Identify which cell holds the provided text, then report its (x, y) central coordinate. 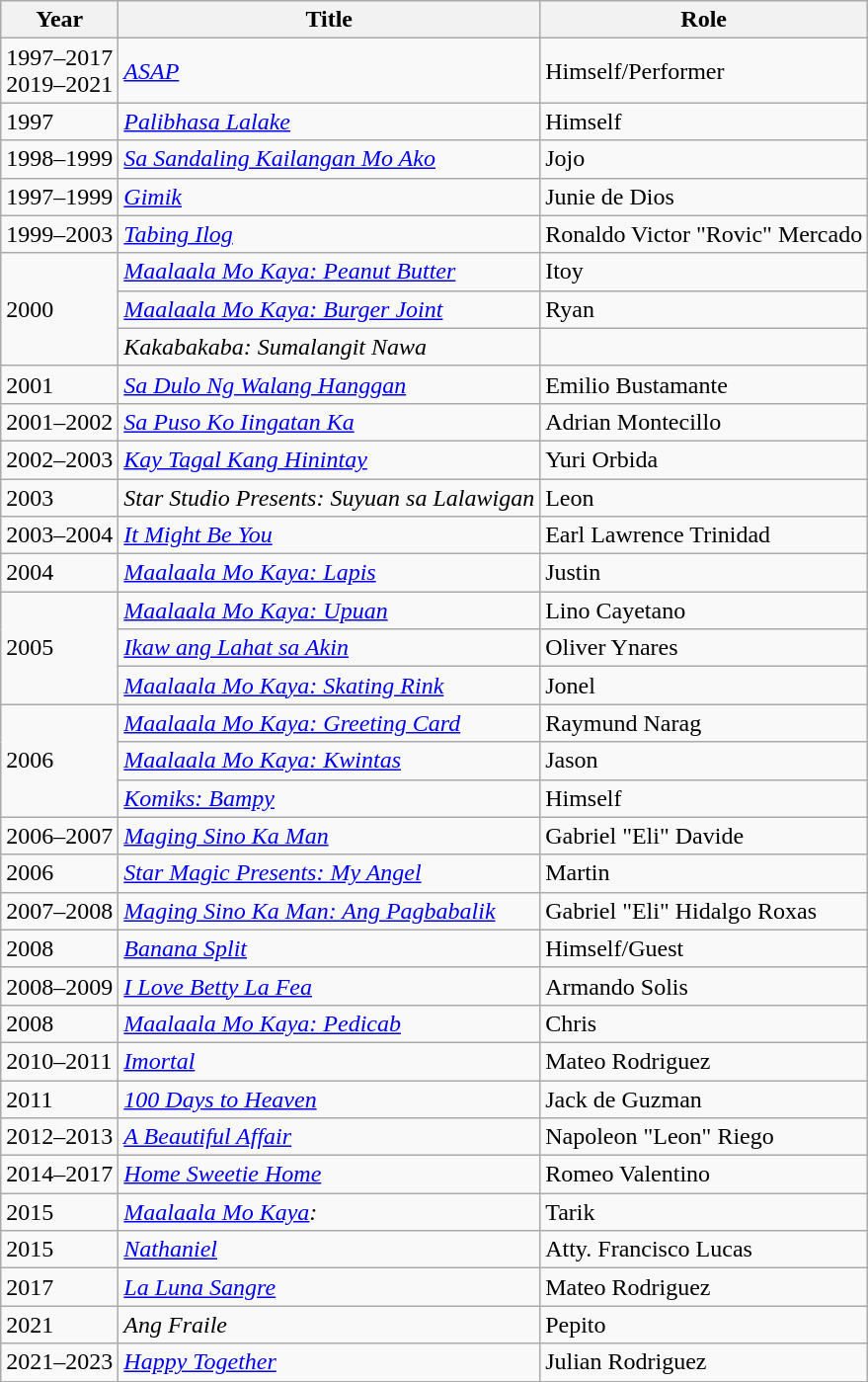
Chris (704, 1023)
1997–1999 (59, 197)
Pepito (704, 1325)
2005 (59, 648)
It Might Be You (330, 535)
Jack de Guzman (704, 1099)
Justin (704, 573)
2014–2017 (59, 1175)
Palibhasa Lalake (330, 122)
Tabing Ilog (330, 234)
Jonel (704, 686)
Maalaala Mo Kaya: Skating Rink (330, 686)
Ryan (704, 309)
I Love Betty La Fea (330, 986)
2003 (59, 497)
Adrian Montecillo (704, 422)
1998–1999 (59, 159)
ASAP (330, 71)
Martin (704, 873)
Ronaldo Victor "Rovic" Mercado (704, 234)
Kakabakaba: Sumalangit Nawa (330, 347)
Imortal (330, 1061)
2001 (59, 384)
Napoleon "Leon" Riego (704, 1137)
1999–2003 (59, 234)
Earl Lawrence Trinidad (704, 535)
Banana Split (330, 948)
A Beautiful Affair (330, 1137)
2000 (59, 309)
Home Sweetie Home (330, 1175)
2007–2008 (59, 911)
Star Studio Presents: Suyuan sa Lalawigan (330, 497)
2001–2002 (59, 422)
Gabriel "Eli" Hidalgo Roxas (704, 911)
2010–2011 (59, 1061)
1997–2017 2019–2021 (59, 71)
Himself/Guest (704, 948)
100 Days to Heaven (330, 1099)
Atty. Francisco Lucas (704, 1250)
Nathaniel (330, 1250)
Emilio Bustamante (704, 384)
2012–2013 (59, 1137)
2002–2003 (59, 459)
Itoy (704, 272)
Jojo (704, 159)
Armando Solis (704, 986)
1997 (59, 122)
Yuri Orbida (704, 459)
2011 (59, 1099)
Romeo Valentino (704, 1175)
La Luna Sangre (330, 1287)
Title (330, 20)
Lino Cayetano (704, 610)
Role (704, 20)
Maalaala Mo Kaya: Upuan (330, 610)
Tarik (704, 1212)
2021–2023 (59, 1362)
2017 (59, 1287)
Sa Sandaling Kailangan Mo Ako (330, 159)
Komiks: Bampy (330, 798)
Leon (704, 497)
2004 (59, 573)
Maalaala Mo Kaya: (330, 1212)
Maalaala Mo Kaya: Lapis (330, 573)
Maalaala Mo Kaya: Burger Joint (330, 309)
Gabriel "Eli" Davide (704, 836)
Jason (704, 761)
Himself/Performer (704, 71)
Star Magic Presents: My Angel (330, 873)
Maalaala Mo Kaya: Peanut Butter (330, 272)
Sa Dulo Ng Walang Hanggan (330, 384)
Raymund Narag (704, 723)
Maalaala Mo Kaya: Pedicab (330, 1023)
Gimik (330, 197)
2003–2004 (59, 535)
Maging Sino Ka Man: Ang Pagbabalik (330, 911)
2006–2007 (59, 836)
2008–2009 (59, 986)
Maalaala Mo Kaya: Kwintas (330, 761)
Kay Tagal Kang Hinintay (330, 459)
Ang Fraile (330, 1325)
2021 (59, 1325)
Maging Sino Ka Man (330, 836)
Maalaala Mo Kaya: Greeting Card (330, 723)
Ikaw ang Lahat sa Akin (330, 648)
Julian Rodriguez (704, 1362)
Year (59, 20)
Junie de Dios (704, 197)
Happy Together (330, 1362)
Oliver Ynares (704, 648)
Sa Puso Ko Iingatan Ka (330, 422)
